Detect which cell encompasses the target text, then output its [X, Y] center coordinate. 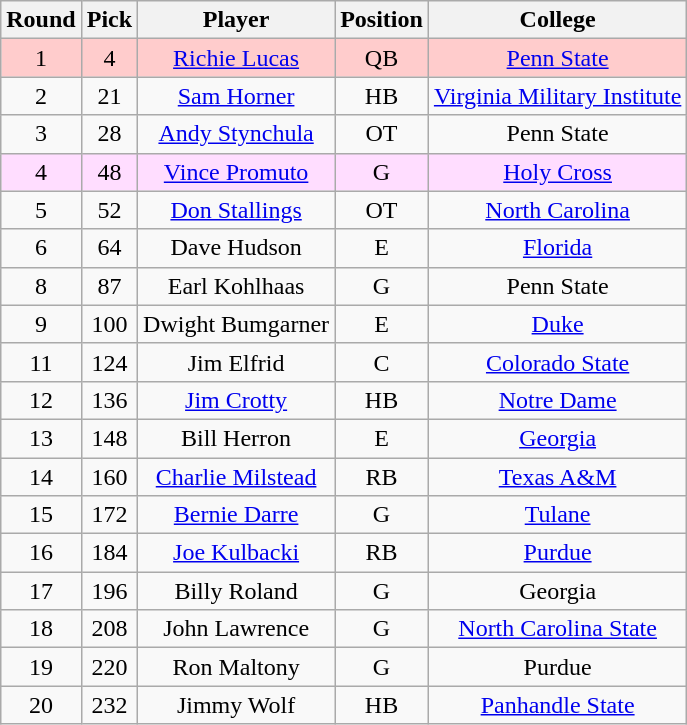
3 [41, 134]
17 [41, 591]
QB [382, 58]
16 [41, 553]
Jim Elfrid [236, 362]
13 [41, 438]
1 [41, 58]
28 [109, 134]
Holy Cross [557, 172]
20 [41, 705]
100 [109, 324]
21 [109, 96]
Earl Kohlhaas [236, 286]
Sam Horner [236, 96]
52 [109, 210]
Texas A&M [557, 477]
Colorado State [557, 362]
Notre Dame [557, 400]
160 [109, 477]
Ron Maltony [236, 667]
232 [109, 705]
John Lawrence [236, 629]
Tulane [557, 515]
15 [41, 515]
172 [109, 515]
2 [41, 96]
Duke [557, 324]
Pick [109, 20]
48 [109, 172]
Dwight Bumgarner [236, 324]
Vince Promuto [236, 172]
9 [41, 324]
64 [109, 248]
College [557, 20]
Richie Lucas [236, 58]
Bill Herron [236, 438]
North Carolina State [557, 629]
12 [41, 400]
19 [41, 667]
196 [109, 591]
18 [41, 629]
Dave Hudson [236, 248]
C [382, 362]
Position [382, 20]
208 [109, 629]
11 [41, 362]
184 [109, 553]
Don Stallings [236, 210]
87 [109, 286]
Jimmy Wolf [236, 705]
124 [109, 362]
Bernie Darre [236, 515]
Florida [557, 248]
North Carolina [557, 210]
Jim Crotty [236, 400]
Joe Kulbacki [236, 553]
14 [41, 477]
136 [109, 400]
148 [109, 438]
220 [109, 667]
Round [41, 20]
Player [236, 20]
Charlie Milstead [236, 477]
8 [41, 286]
6 [41, 248]
Billy Roland [236, 591]
5 [41, 210]
Panhandle State [557, 705]
Virginia Military Institute [557, 96]
Andy Stynchula [236, 134]
